From the cell containing the given text, extract its center point as (X, Y) coordinate. 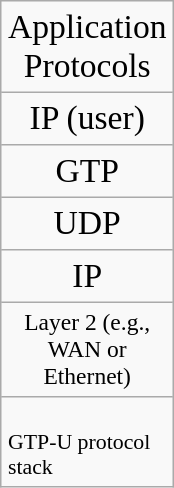
GTP (87, 171)
UDP (87, 223)
Layer 2 (e.g., WAN or Ethernet) (87, 349)
IP (87, 276)
GTP-U protocol stack (87, 442)
IP (user) (87, 118)
Application Protocols (87, 47)
